Provide the [X, Y] coordinate of the cell's center where the given text is located.  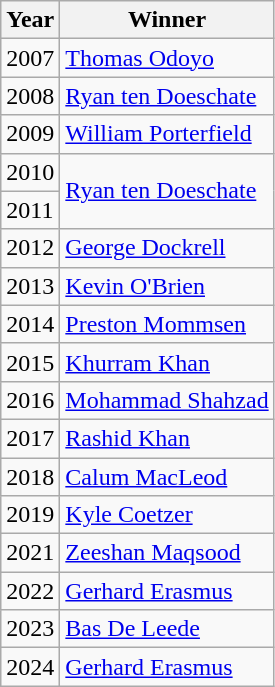
2011 [30, 210]
George Dockrell [167, 248]
William Porterfield [167, 134]
2017 [30, 438]
Rashid Khan [167, 438]
2021 [30, 553]
2014 [30, 324]
2015 [30, 362]
2012 [30, 248]
Kevin O'Brien [167, 286]
2013 [30, 286]
2018 [30, 477]
2022 [30, 591]
Calum MacLeod [167, 477]
Year [30, 20]
2019 [30, 515]
2016 [30, 400]
2010 [30, 172]
2008 [30, 96]
2007 [30, 58]
Winner [167, 20]
Khurram Khan [167, 362]
Thomas Odoyo [167, 58]
2009 [30, 134]
2024 [30, 667]
Zeeshan Maqsood [167, 553]
2023 [30, 629]
Mohammad Shahzad [167, 400]
Preston Mommsen [167, 324]
Bas De Leede [167, 629]
Kyle Coetzer [167, 515]
